Return the (X, Y) coordinate for the center point of the cell that contains the specified text.  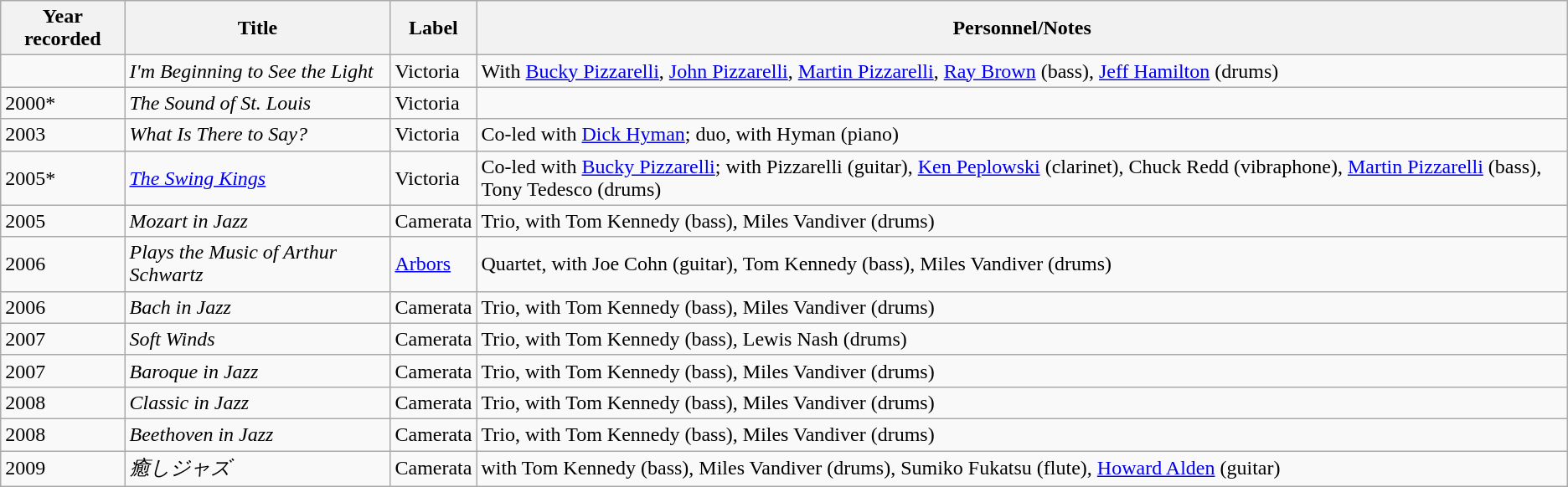
Soft Winds (258, 339)
Co-led with Dick Hyman; duo, with Hyman (piano) (1022, 135)
The Swing Kings (258, 177)
Personnel/Notes (1022, 28)
2009 (63, 469)
Classic in Jazz (258, 402)
2003 (63, 135)
Mozart in Jazz (258, 221)
with Tom Kennedy (bass), Miles Vandiver (drums), Sumiko Fukatsu (flute), Howard Alden (guitar) (1022, 469)
Year recorded (63, 28)
Baroque in Jazz (258, 371)
I'm Beginning to See the Light (258, 71)
Title (258, 28)
Quartet, with Joe Cohn (guitar), Tom Kennedy (bass), Miles Vandiver (drums) (1022, 264)
What Is There to Say? (258, 135)
Arbors (434, 264)
癒しジャズ (258, 469)
Plays the Music of Arthur Schwartz (258, 264)
2005 (63, 221)
Beethoven in Jazz (258, 434)
Label (434, 28)
Bach in Jazz (258, 307)
2005* (63, 177)
Trio, with Tom Kennedy (bass), Lewis Nash (drums) (1022, 339)
2000* (63, 103)
With Bucky Pizzarelli, John Pizzarelli, Martin Pizzarelli, Ray Brown (bass), Jeff Hamilton (drums) (1022, 71)
The Sound of St. Louis (258, 103)
